Extract the (x, y) coordinate from the center of the cell holding the provided text.  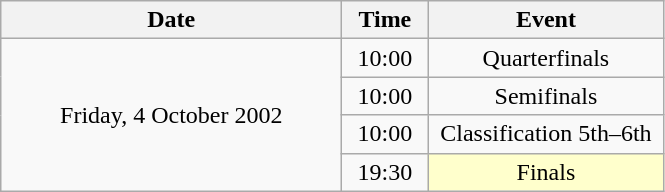
Semifinals (546, 96)
Event (546, 20)
19:30 (385, 172)
Finals (546, 172)
Classification 5th–6th (546, 134)
Friday, 4 October 2002 (172, 115)
Time (385, 20)
Quarterfinals (546, 58)
Date (172, 20)
